For the text-containing cell, return its midpoint in (x, y) coordinate format. 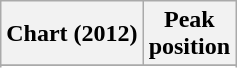
Chart (2012) (72, 34)
Peakposition (189, 34)
